Provide the [x, y] coordinate of the cell's center where the given text is located.  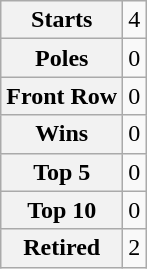
Poles [62, 58]
Retired [62, 248]
Top 5 [62, 172]
4 [134, 20]
Front Row [62, 96]
Top 10 [62, 210]
2 [134, 248]
Wins [62, 134]
Starts [62, 20]
